Capture the cell that displays the provided text and extract its [x, y] central coordinate. 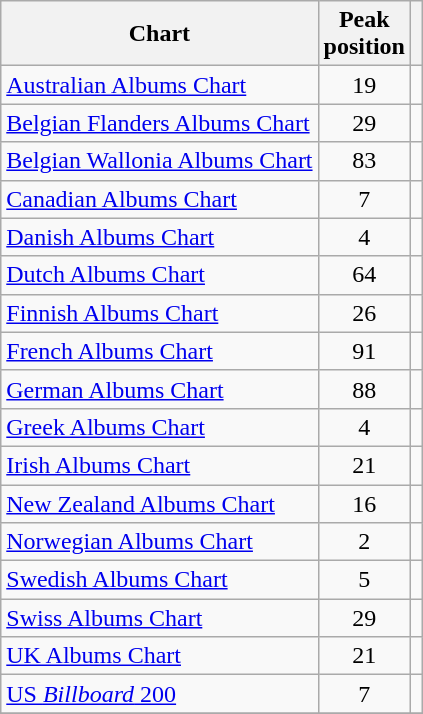
Irish Albums Chart [160, 465]
German Albums Chart [160, 389]
5 [364, 580]
UK Albums Chart [160, 656]
French Albums Chart [160, 351]
19 [364, 85]
Danish Albums Chart [160, 237]
Dutch Albums Chart [160, 275]
Canadian Albums Chart [160, 199]
64 [364, 275]
91 [364, 351]
Swiss Albums Chart [160, 618]
2 [364, 542]
New Zealand Albums Chart [160, 503]
Belgian Flanders Albums Chart [160, 123]
88 [364, 389]
Belgian Wallonia Albums Chart [160, 161]
Finnish Albums Chart [160, 313]
Chart [160, 34]
16 [364, 503]
Greek Albums Chart [160, 427]
Swedish Albums Chart [160, 580]
Australian Albums Chart [160, 85]
US Billboard 200 [160, 694]
26 [364, 313]
Norwegian Albums Chart [160, 542]
Peakposition [364, 34]
83 [364, 161]
